Detect which cell encompasses the target text, then output its (X, Y) center coordinate. 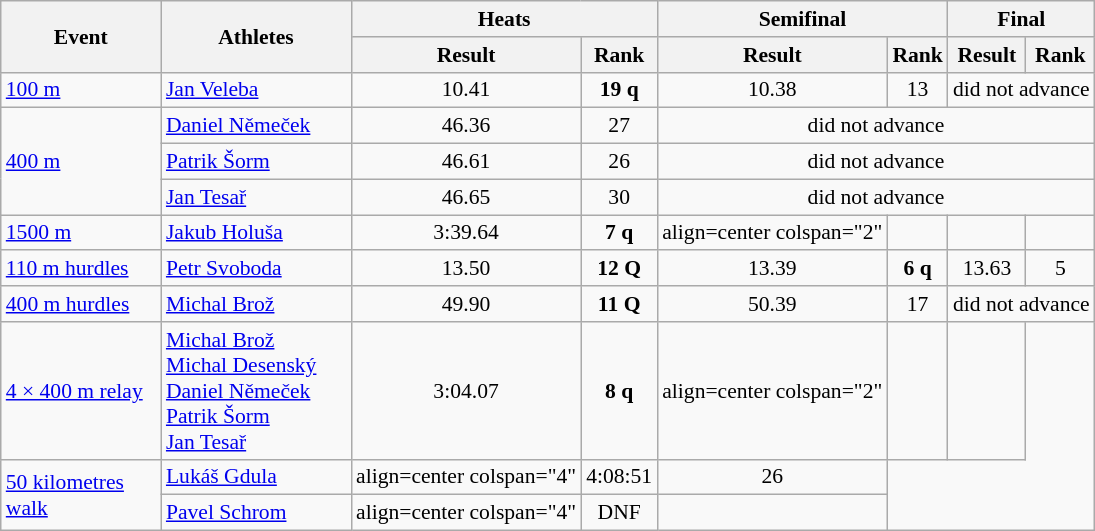
50.39 (772, 304)
10.41 (466, 90)
Jan Veleba (256, 90)
17 (918, 304)
46.65 (466, 197)
30 (619, 197)
100 m (81, 90)
8 q (619, 391)
Lukáš Gdula (256, 477)
1500 m (81, 233)
Athletes (256, 36)
19 q (619, 90)
Patrik Šorm (256, 162)
13.63 (987, 269)
Michal Brož (256, 304)
4 × 400 m relay (81, 391)
10.38 (772, 90)
Event (81, 36)
13.39 (772, 269)
13.50 (466, 269)
Pavel Schrom (256, 513)
49.90 (466, 304)
Jan Tesař (256, 197)
3:04.07 (466, 391)
Daniel Němeček (256, 126)
4:08:51 (619, 477)
6 q (918, 269)
46.36 (466, 126)
Petr Svoboda (256, 269)
Semifinal (802, 19)
13 (918, 90)
Michal BrožMichal Desenský Daniel NěmečekPatrik Šorm Jan Tesař (256, 391)
27 (619, 126)
400 m hurdles (81, 304)
DNF (619, 513)
7 q (619, 233)
400 m (81, 162)
Heats (504, 19)
5 (1060, 269)
12 Q (619, 269)
Jakub Holuša (256, 233)
50 kilometres walk (81, 494)
Final (1022, 19)
11 Q (619, 304)
46.61 (466, 162)
110 m hurdles (81, 269)
3:39.64 (466, 233)
